Find where the given text appears and provide that cell's center as (X, Y) coordinate. 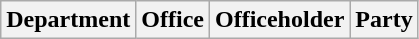
Party (384, 20)
Officeholder (279, 20)
Department (68, 20)
Office (173, 20)
